Extract the (X, Y) coordinate from the center of the cell holding the provided text.  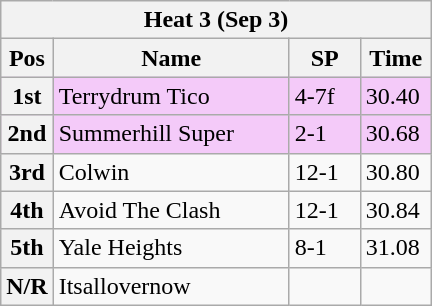
30.40 (396, 96)
8-1 (324, 248)
30.68 (396, 134)
5th (27, 248)
Time (396, 58)
Heat 3 (Sep 3) (216, 20)
30.84 (396, 210)
30.80 (396, 172)
Avoid The Clash (171, 210)
SP (324, 58)
N/R (27, 286)
4th (27, 210)
Itsallovernow (171, 286)
2nd (27, 134)
Terrydrum Tico (171, 96)
Yale Heights (171, 248)
3rd (27, 172)
Summerhill Super (171, 134)
2-1 (324, 134)
1st (27, 96)
4-7f (324, 96)
Name (171, 58)
Colwin (171, 172)
Pos (27, 58)
31.08 (396, 248)
